For the text-containing cell, return its midpoint in [x, y] coordinate format. 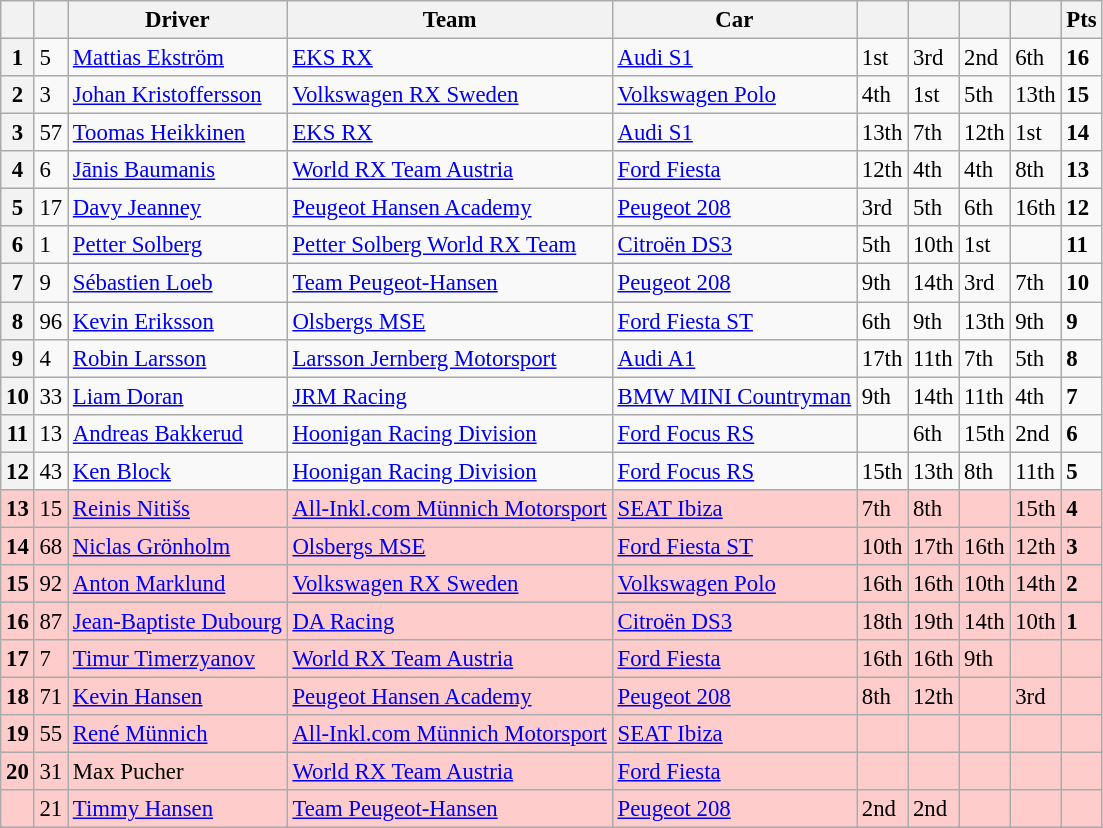
Niclas Grönholm [178, 546]
Team [450, 20]
Johan Kristoffersson [178, 95]
BMW MINI Countryman [734, 396]
Mattias Ekström [178, 58]
Larsson Jernberg Motorsport [450, 358]
Liam Doran [178, 396]
18 [18, 697]
Anton Marklund [178, 584]
Timur Timerzyanov [178, 659]
96 [50, 321]
19th [934, 621]
18th [882, 621]
Audi A1 [734, 358]
Kevin Hansen [178, 697]
Sébastien Loeb [178, 283]
Robin Larsson [178, 358]
92 [50, 584]
Kevin Eriksson [178, 321]
Andreas Bakkerud [178, 433]
87 [50, 621]
DA Racing [450, 621]
Pts [1082, 20]
55 [50, 734]
21 [50, 809]
Timmy Hansen [178, 809]
20 [18, 772]
57 [50, 133]
Car [734, 20]
Petter Solberg World RX Team [450, 245]
Reinis Nitišs [178, 509]
19 [18, 734]
31 [50, 772]
33 [50, 396]
René Münnich [178, 734]
68 [50, 546]
Petter Solberg [178, 245]
JRM Racing [450, 396]
Jānis Baumanis [178, 170]
Davy Jeanney [178, 208]
Ken Block [178, 471]
Driver [178, 20]
71 [50, 697]
Max Pucher [178, 772]
Toomas Heikkinen [178, 133]
Jean-Baptiste Dubourg [178, 621]
43 [50, 471]
